Find where the given text appears and provide that cell's center as [x, y] coordinate. 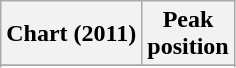
Chart (2011) [72, 34]
Peakposition [188, 34]
